Return (X, Y) of the center of cell containing provided text 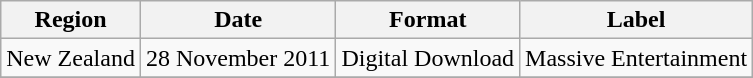
Date (238, 20)
Region (71, 20)
Label (636, 20)
Massive Entertainment (636, 58)
Format (428, 20)
New Zealand (71, 58)
28 November 2011 (238, 58)
Digital Download (428, 58)
